Locate the cell with the specified text and output its (x, y) center coordinate. 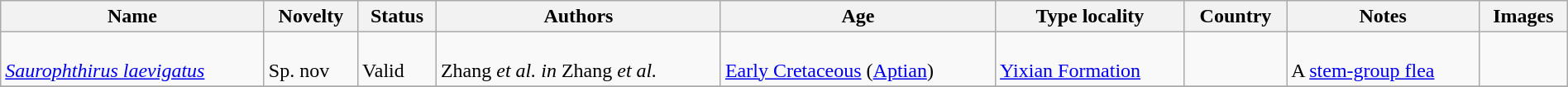
Zhang et al. in Zhang et al. (578, 60)
Notes (1383, 17)
Yixian Formation (1090, 60)
A stem-group flea (1383, 60)
Age (858, 17)
Status (397, 17)
Novelty (311, 17)
Name (132, 17)
Country (1236, 17)
Sp. nov (311, 60)
Authors (578, 17)
Saurophthirus laevigatus (132, 60)
Type locality (1090, 17)
Images (1523, 17)
Valid (397, 60)
Early Cretaceous (Aptian) (858, 60)
